Return [X, Y] of the center of cell containing provided text 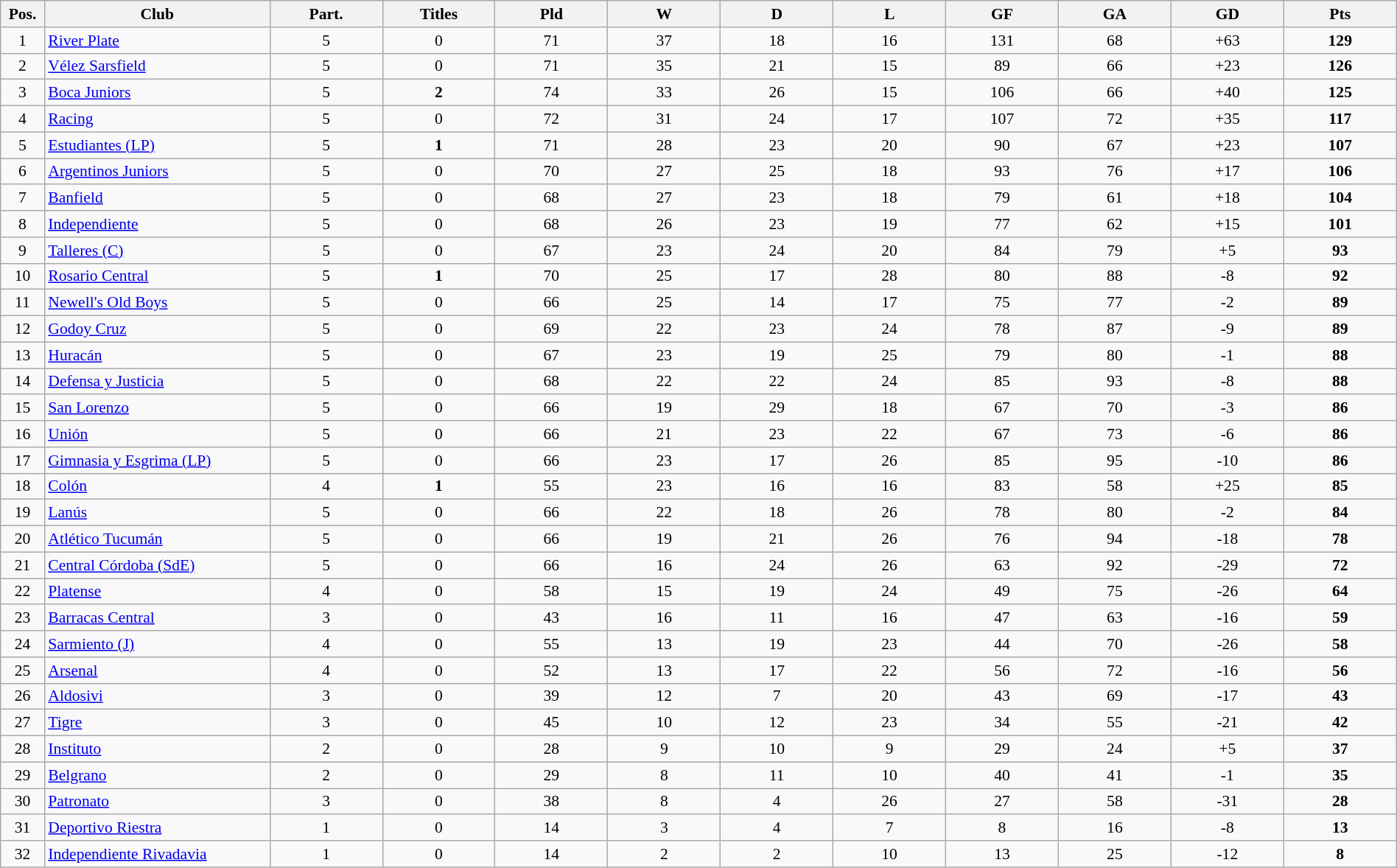
-21 [1228, 723]
Estudiantes (LP) [157, 145]
74 [551, 93]
59 [1340, 618]
49 [1002, 592]
D [777, 14]
42 [1340, 723]
L [890, 14]
73 [1114, 434]
Newell's Old Boys [157, 303]
Talleres (C) [157, 251]
+15 [1228, 224]
GF [1002, 14]
Lanús [157, 513]
Independiente Rivadavia [157, 854]
-6 [1228, 434]
-31 [1228, 802]
52 [551, 671]
-10 [1228, 461]
32 [23, 854]
126 [1340, 66]
+18 [1228, 198]
47 [1002, 618]
GD [1228, 14]
Pld [551, 14]
101 [1340, 224]
129 [1340, 41]
Belgrano [157, 775]
Gimnasia y Esgrima (LP) [157, 461]
-9 [1228, 329]
104 [1340, 198]
Deportivo Riestra [157, 828]
Argentinos Juniors [157, 172]
34 [1002, 723]
131 [1002, 41]
95 [1114, 461]
40 [1002, 775]
64 [1340, 592]
30 [23, 802]
Rosario Central [157, 276]
Godoy Cruz [157, 329]
61 [1114, 198]
San Lorenzo [157, 408]
33 [665, 93]
Atlético Tucumán [157, 539]
117 [1340, 119]
Part. [326, 14]
44 [1002, 644]
Pts [1340, 14]
39 [551, 696]
Colón [157, 486]
45 [551, 723]
Patronato [157, 802]
83 [1002, 486]
Banfield [157, 198]
W [665, 14]
87 [1114, 329]
Vélez Sarsfield [157, 66]
-12 [1228, 854]
GA [1114, 14]
6 [23, 172]
Central Córdoba (SdE) [157, 565]
River Plate [157, 41]
Defensa y Justicia [157, 382]
+63 [1228, 41]
-29 [1228, 565]
-18 [1228, 539]
94 [1114, 539]
Racing [157, 119]
38 [551, 802]
90 [1002, 145]
Platense [157, 592]
+35 [1228, 119]
Barracas Central [157, 618]
+40 [1228, 93]
Arsenal [157, 671]
+17 [1228, 172]
-3 [1228, 408]
Instituto [157, 749]
62 [1114, 224]
41 [1114, 775]
Titles [439, 14]
Sarmiento (J) [157, 644]
Unión [157, 434]
Pos. [23, 14]
Independiente [157, 224]
+25 [1228, 486]
125 [1340, 93]
Aldosivi [157, 696]
-17 [1228, 696]
Boca Juniors [157, 93]
Club [157, 14]
Huracán [157, 355]
Tigre [157, 723]
